Output the [X, Y] coordinate of the center of the cell containing the given text.  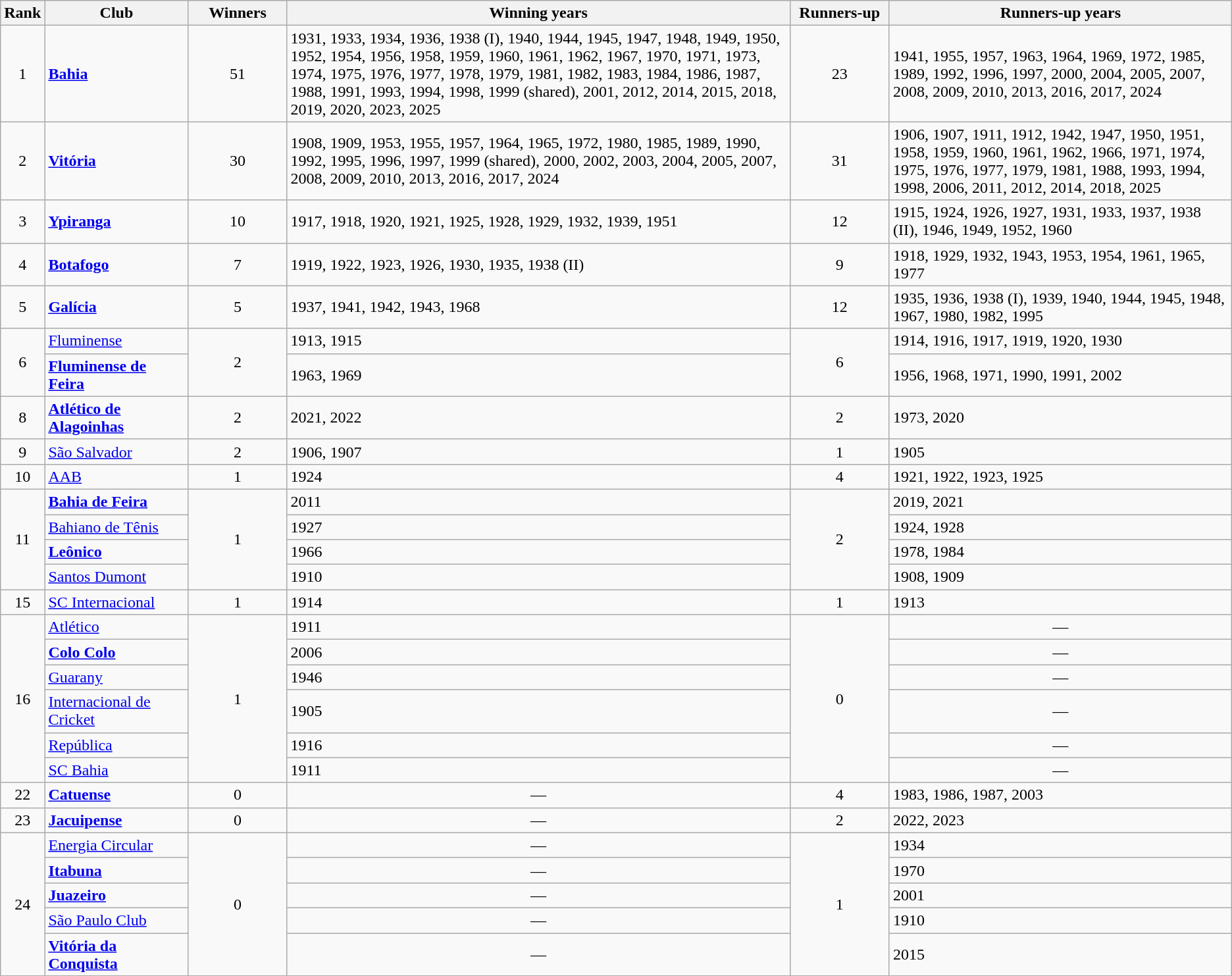
Catuense [116, 795]
AAB [116, 476]
24 [22, 904]
3 [22, 221]
Colo Colo [116, 652]
SC Bahia [116, 770]
Bahia de Feira [116, 501]
Guarany [116, 677]
22 [22, 795]
31 [840, 161]
Vitória [116, 161]
Galícia [116, 307]
1966 [538, 552]
2011 [538, 501]
Fluminense [116, 341]
Bahiano de Tênis [116, 527]
1919, 1922, 1923, 1926, 1930, 1935, 1938 (II) [538, 265]
2001 [1060, 895]
8 [22, 417]
São Salvador [116, 451]
Rank [22, 13]
2015 [1060, 954]
1924, 1928 [1060, 527]
1937, 1941, 1942, 1943, 1968 [538, 307]
1978, 1984 [1060, 552]
1917, 1918, 1920, 1921, 1925, 1928, 1929, 1932, 1939, 1951 [538, 221]
Bahia [116, 74]
1913 [1060, 602]
SC Internacional [116, 602]
Winning years [538, 13]
Runners-up years [1060, 13]
2006 [538, 652]
Vitória da Conquista [116, 954]
Atlético de Alagoinhas [116, 417]
2021, 2022 [538, 417]
Winners [238, 13]
1946 [538, 677]
Jacuipense [116, 820]
Internacional de Cricket [116, 711]
1908, 1909 [1060, 577]
1915, 1924, 1926, 1927, 1931, 1933, 1937, 1938 (II), 1946, 1949, 1952, 1960 [1060, 221]
1921, 1922, 1923, 1925 [1060, 476]
16 [22, 699]
Ypiranga [116, 221]
15 [22, 602]
1963, 1969 [538, 375]
Atlético [116, 627]
1973, 2020 [1060, 417]
Juazeiro [116, 895]
Club [116, 13]
2022, 2023 [1060, 820]
1941, 1955, 1957, 1963, 1964, 1969, 1972, 1985, 1989, 1992, 1996, 1997, 2000, 2004, 2005, 2007, 2008, 2009, 2010, 2013, 2016, 2017, 2024 [1060, 74]
1913, 1915 [538, 341]
7 [238, 265]
1956, 1968, 1971, 1990, 1991, 2002 [1060, 375]
1914, 1916, 1917, 1919, 1920, 1930 [1060, 341]
1906, 1907 [538, 451]
Runners-up [840, 13]
1983, 1986, 1987, 2003 [1060, 795]
1934 [1060, 845]
1970 [1060, 870]
1924 [538, 476]
Santos Dumont [116, 577]
Fluminense de Feira [116, 375]
11 [22, 539]
São Paulo Club [116, 920]
51 [238, 74]
1935, 1936, 1938 (I), 1939, 1940, 1944, 1945, 1948, 1967, 1980, 1982, 1995 [1060, 307]
1918, 1929, 1932, 1943, 1953, 1954, 1961, 1965, 1977 [1060, 265]
Botafogo [116, 265]
Leônico [116, 552]
2019, 2021 [1060, 501]
República [116, 745]
1916 [538, 745]
Energia Circular [116, 845]
30 [238, 161]
1927 [538, 527]
1914 [538, 602]
Itabuna [116, 870]
